For the text-containing cell, return its midpoint in [x, y] coordinate format. 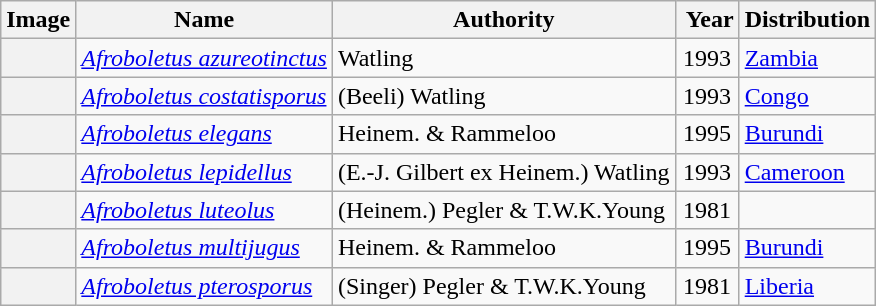
Watling [504, 58]
(Singer) Pegler & T.W.K.Young [504, 286]
Afroboletus elegans [204, 134]
Cameroon [807, 172]
Afroboletus lepidellus [204, 172]
Afroboletus multijugus [204, 248]
Afroboletus costatisporus [204, 96]
(E.-J. Gilbert ex Heinem.) Watling [504, 172]
Distribution [807, 20]
Image [38, 20]
(Heinem.) Pegler & T.W.K.Young [504, 210]
Name [204, 20]
Afroboletus luteolus [204, 210]
Afroboletus azureotinctus [204, 58]
Congo [807, 96]
Afroboletus pterosporus [204, 286]
Year [707, 20]
(Beeli) Watling [504, 96]
Liberia [807, 286]
Zambia [807, 58]
Authority [504, 20]
